Return (x, y) of the center of cell containing provided text 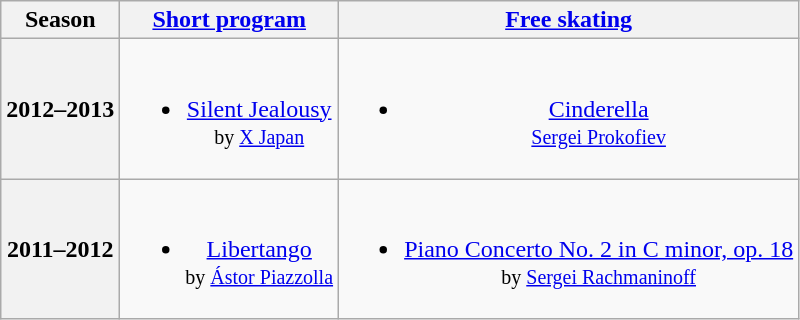
Piano Concerto No. 2 in C minor, op. 18 by Sergei Rachmaninoff (569, 249)
Short program (230, 20)
Libertango by Ástor Piazzolla (230, 249)
Season (60, 20)
Silent Jealousy by X Japan (230, 109)
2011–2012 (60, 249)
Free skating (569, 20)
Cinderella Sergei Prokofiev (569, 109)
2012–2013 (60, 109)
